Search for the cell housing the specified text and yield its (x, y) center coordinate. 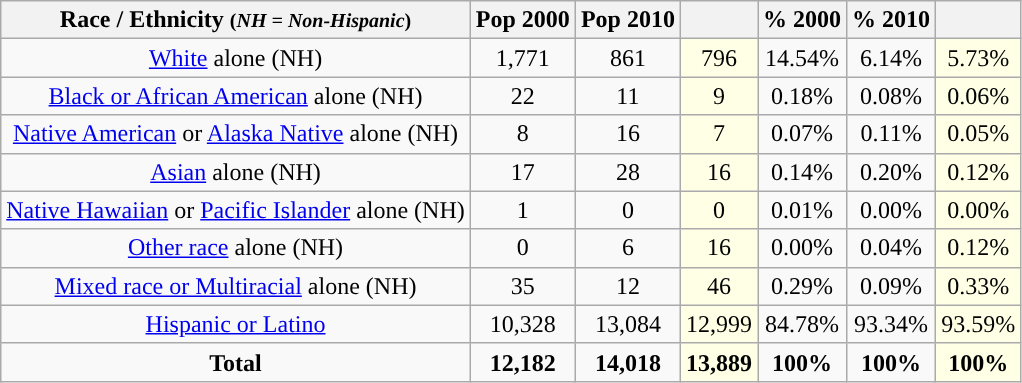
0.33% (978, 286)
12,182 (522, 362)
93.34% (892, 324)
6 (628, 248)
0.09% (892, 286)
13,889 (718, 362)
0.06% (978, 96)
7 (718, 134)
1 (522, 210)
0.14% (802, 172)
Pop 2000 (522, 20)
8 (522, 134)
Other race alone (NH) (236, 248)
0.07% (802, 134)
6.14% (892, 58)
28 (628, 172)
0.18% (802, 96)
10,328 (522, 324)
0.08% (892, 96)
14,018 (628, 362)
Hispanic or Latino (236, 324)
0.11% (892, 134)
1,771 (522, 58)
13,084 (628, 324)
Race / Ethnicity (NH = Non-Hispanic) (236, 20)
861 (628, 58)
9 (718, 96)
17 (522, 172)
0.04% (892, 248)
Pop 2010 (628, 20)
0.20% (892, 172)
Total (236, 362)
5.73% (978, 58)
84.78% (802, 324)
796 (718, 58)
12,999 (718, 324)
46 (718, 286)
Black or African American alone (NH) (236, 96)
Native Hawaiian or Pacific Islander alone (NH) (236, 210)
11 (628, 96)
0.29% (802, 286)
14.54% (802, 58)
White alone (NH) (236, 58)
% 2010 (892, 20)
22 (522, 96)
93.59% (978, 324)
0.05% (978, 134)
Asian alone (NH) (236, 172)
Native American or Alaska Native alone (NH) (236, 134)
Mixed race or Multiracial alone (NH) (236, 286)
35 (522, 286)
% 2000 (802, 20)
0.01% (802, 210)
12 (628, 286)
